From the cell containing the given text, extract its center point as (x, y) coordinate. 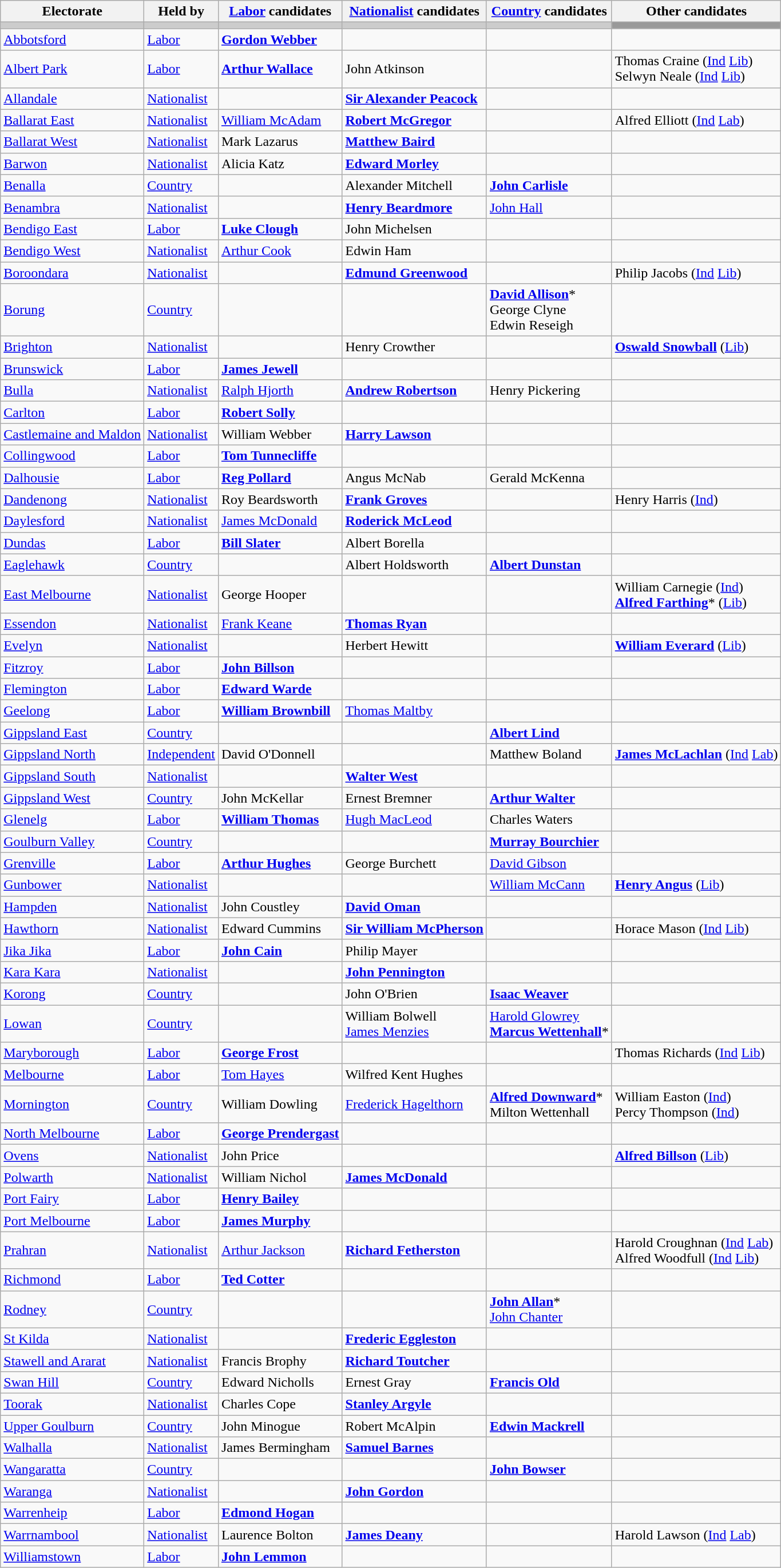
Bendigo East (72, 229)
Boroondara (72, 273)
Harold Glowrey Marcus Wettenhall* (549, 1023)
Francis Brophy (280, 1360)
East Melbourne (72, 594)
William Thomas (280, 820)
Arthur Jackson (280, 1251)
Ralph Hjorth (280, 391)
Electorate (72, 11)
Tom Hayes (280, 1075)
James Jewell (280, 369)
Gordon Webber (280, 39)
Henry Crowther (414, 347)
Roy Beardsworth (280, 499)
Isaac Weaver (549, 994)
James Murphy (280, 1221)
Gerald McKenna (549, 478)
John Carlisle (549, 185)
Edward Nicholls (280, 1382)
Nationalist candidates (414, 11)
Prahran (72, 1251)
Bill Slater (280, 543)
Frank Groves (414, 499)
John Coustley (280, 907)
Stawell and Ararat (72, 1360)
Henry Pickering (549, 391)
Brunswick (72, 369)
Hugh MacLeod (414, 820)
North Melbourne (72, 1134)
William Bolwell James Menzies (414, 1023)
Edmond Hogan (280, 1513)
Wangaratta (72, 1470)
Flemington (72, 689)
Mark Lazarus (280, 142)
Edward Morley (414, 164)
Sir Alexander Peacock (414, 98)
Tom Tunnecliffe (280, 456)
Stanley Argyle (414, 1404)
Gippsland East (72, 733)
Richard Toutcher (414, 1360)
Bulla (72, 391)
Korong (72, 994)
Thomas Ryan (414, 624)
Harry Lawson (414, 434)
John McKellar (280, 798)
Albert Lind (549, 733)
John Atkinson (414, 69)
Richard Fetherston (414, 1251)
Labor candidates (280, 11)
Toorak (72, 1404)
James Deany (414, 1535)
Thomas Maltby (414, 711)
John Lemmon (280, 1557)
Henry Angus (Lib) (696, 885)
Edwin Ham (414, 251)
Dundas (72, 543)
George Hooper (280, 594)
Gunbower (72, 885)
Castlemaine and Maldon (72, 434)
Waranga (72, 1491)
Warrenheip (72, 1513)
Essendon (72, 624)
Borung (72, 310)
Ballarat East (72, 120)
Alfred Billson (Lib) (696, 1156)
Sir William McPherson (414, 928)
Dalhousie (72, 478)
William Brownbill (280, 711)
Arthur Wallace (280, 69)
Albert Park (72, 69)
John O'Brien (414, 994)
John Billson (280, 668)
Gippsland North (72, 755)
Fitzroy (72, 668)
Gippsland South (72, 776)
Horace Mason (Ind Lib) (696, 928)
William Easton (Ind) Percy Thompson (Ind) (696, 1104)
Upper Goulburn (72, 1426)
David Oman (414, 907)
Alexander Mitchell (414, 185)
Benalla (72, 185)
Hawthorn (72, 928)
Alfred Elliott (Ind Lab) (696, 120)
Port Fairy (72, 1199)
Robert Solly (280, 412)
Henry Beardmore (414, 207)
David Gibson (549, 863)
Rodney (72, 1309)
Arthur Walter (549, 798)
Grenville (72, 863)
George Prendergast (280, 1134)
James McLachlan (Ind Lab) (696, 755)
Port Melbourne (72, 1221)
Brighton (72, 347)
Albert Borella (414, 543)
Charles Cope (280, 1404)
Edwin Mackrell (549, 1426)
Reg Pollard (280, 478)
Goulburn Valley (72, 841)
Eaglehawk (72, 565)
Ovens (72, 1156)
Held by (181, 11)
Independent (181, 755)
Edmund Greenwood (414, 273)
Charles Waters (549, 820)
John Cain (280, 950)
William Dowling (280, 1104)
Edward Cummins (280, 928)
John Price (280, 1156)
Ernest Bremner (414, 798)
Dandenong (72, 499)
Luke Clough (280, 229)
Henry Bailey (280, 1199)
Benambra (72, 207)
Arthur Hughes (280, 863)
Francis Old (549, 1382)
Thomas Richards (Ind Lib) (696, 1053)
Polwarth (72, 1177)
Herbert Hewitt (414, 645)
John Michelsen (414, 229)
Andrew Robertson (414, 391)
Frank Keane (280, 624)
Frederic Eggleston (414, 1339)
Evelyn (72, 645)
John Bowser (549, 1470)
Samuel Barnes (414, 1448)
Kara Kara (72, 972)
Geelong (72, 711)
Robert McAlpin (414, 1426)
William Webber (280, 434)
Ballarat West (72, 142)
Abbotsford (72, 39)
Hampden (72, 907)
Daylesford (72, 521)
Oswald Snowball (Lib) (696, 347)
Albert Dunstan (549, 565)
Philip Jacobs (Ind Lib) (696, 273)
Angus McNab (414, 478)
Walhalla (72, 1448)
Matthew Baird (414, 142)
Edward Warde (280, 689)
Albert Holdsworth (414, 565)
William Everard (Lib) (696, 645)
Maryborough (72, 1053)
William Carnegie (Ind) Alfred Farthing* (Lib) (696, 594)
Harold Croughnan (Ind Lab) Alfred Woodfull (Ind Lib) (696, 1251)
Richmond (72, 1280)
Allandale (72, 98)
David O'Donnell (280, 755)
Alfred Downward* Milton Wettenhall (549, 1104)
Laurence Bolton (280, 1535)
Glenelg (72, 820)
John Minogue (280, 1426)
Mornington (72, 1104)
James Bermingham (280, 1448)
Walter West (414, 776)
Melbourne (72, 1075)
Other candidates (696, 11)
Thomas Craine (Ind Lib) Selwyn Neale (Ind Lib) (696, 69)
Gippsland West (72, 798)
Henry Harris (Ind) (696, 499)
David Allison* George Clyne Edwin Reseigh (549, 310)
George Frost (280, 1053)
Carlton (72, 412)
Alicia Katz (280, 164)
Williamstown (72, 1557)
John Allan* John Chanter (549, 1309)
Bendigo West (72, 251)
Barwon (72, 164)
Country candidates (549, 11)
John Pennington (414, 972)
Warrnambool (72, 1535)
Jika Jika (72, 950)
St Kilda (72, 1339)
Collingwood (72, 456)
Murray Bourchier (549, 841)
William Nichol (280, 1177)
Lowan (72, 1023)
Philip Mayer (414, 950)
Wilfred Kent Hughes (414, 1075)
John Hall (549, 207)
Ted Cotter (280, 1280)
Matthew Boland (549, 755)
Frederick Hagelthorn (414, 1104)
John Gordon (414, 1491)
Robert McGregor (414, 120)
George Burchett (414, 863)
Arthur Cook (280, 251)
Harold Lawson (Ind Lab) (696, 1535)
Roderick McLeod (414, 521)
William McCann (549, 885)
Swan Hill (72, 1382)
Ernest Gray (414, 1382)
William McAdam (280, 120)
